Detect which cell encompasses the target text, then output its [x, y] center coordinate. 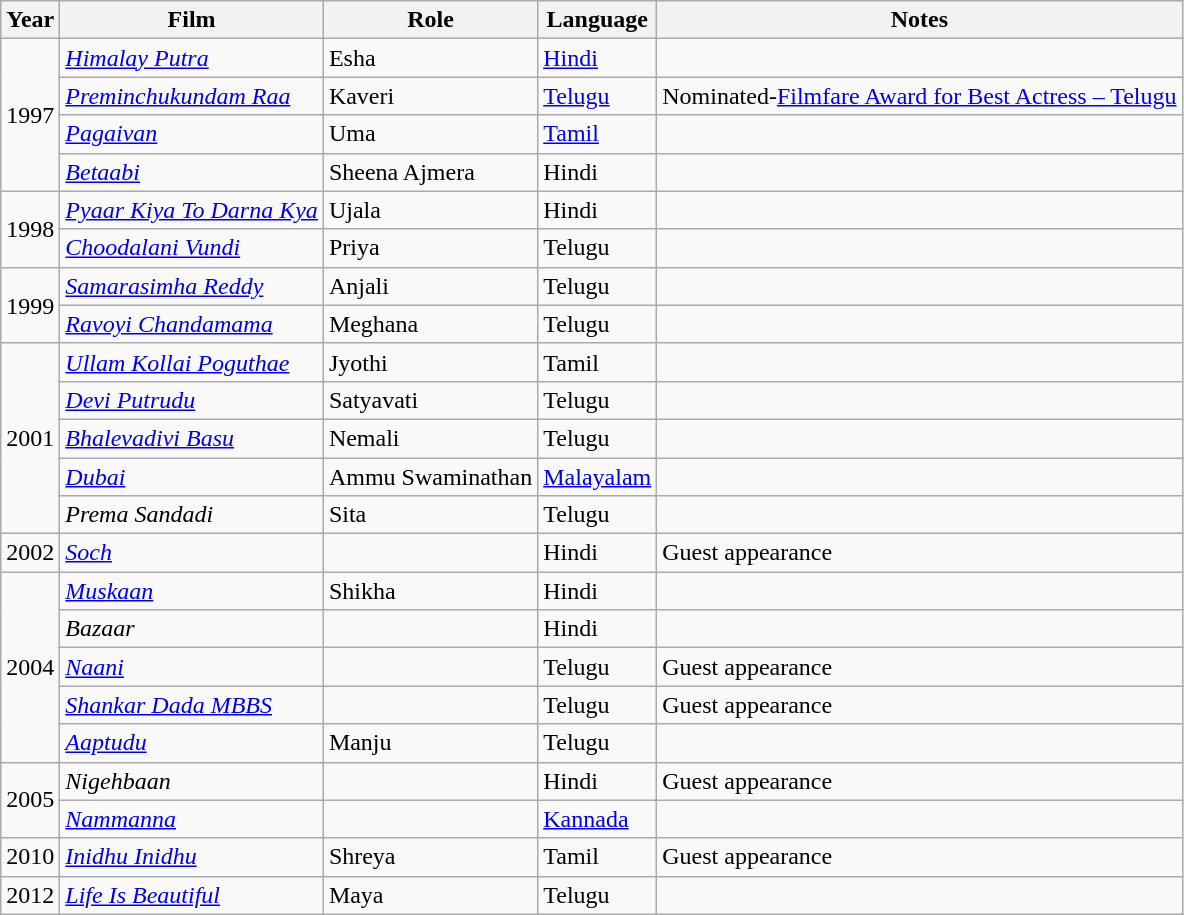
Sheena Ajmera [430, 172]
Role [430, 20]
Pyaar Kiya To Darna Kya [192, 210]
2002 [30, 553]
Priya [430, 248]
Jyothi [430, 362]
Language [598, 20]
Choodalani Vundi [192, 248]
Preminchukundam Raa [192, 96]
Muskaan [192, 591]
Prema Sandadi [192, 515]
Bazaar [192, 629]
Himalay Putra [192, 58]
Shikha [430, 591]
Aaptudu [192, 743]
2004 [30, 667]
Ammu Swaminathan [430, 477]
Devi Putrudu [192, 400]
Film [192, 20]
2001 [30, 438]
1999 [30, 305]
2010 [30, 857]
Nominated-Filmfare Award for Best Actress – Telugu [920, 96]
Kaveri [430, 96]
Meghana [430, 324]
Year [30, 20]
Naani [192, 667]
Maya [430, 895]
1997 [30, 115]
Life Is Beautiful [192, 895]
Sita [430, 515]
Notes [920, 20]
Kannada [598, 819]
Ravoyi Chandamama [192, 324]
Soch [192, 553]
2005 [30, 800]
Anjali [430, 286]
Nemali [430, 438]
Betaabi [192, 172]
Satyavati [430, 400]
Shreya [430, 857]
2012 [30, 895]
Pagaivan [192, 134]
Nammanna [192, 819]
Uma [430, 134]
Ullam Kollai Poguthae [192, 362]
Dubai [192, 477]
1998 [30, 229]
Esha [430, 58]
Ujala [430, 210]
Shankar Dada MBBS [192, 705]
Malayalam [598, 477]
Bhalevadivi Basu [192, 438]
Inidhu Inidhu [192, 857]
Manju [430, 743]
Nigehbaan [192, 781]
Samarasimha Reddy [192, 286]
